Find where the given text appears and provide that cell's center as (X, Y) coordinate. 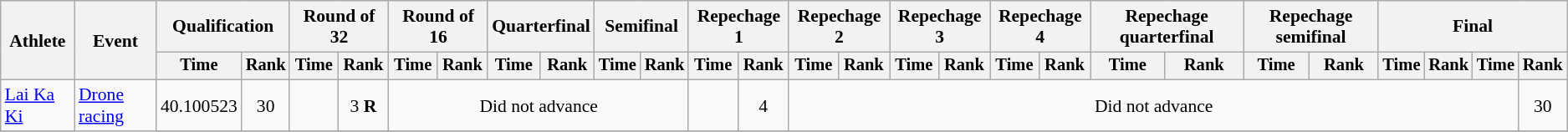
Final (1472, 27)
4 (763, 105)
Repechage 1 (738, 27)
Qualification (222, 27)
40.100523 (199, 105)
Round of 32 (339, 27)
Event (115, 40)
Repechage 3 (940, 27)
Lai Ka Ki (38, 105)
Quarterfinal (541, 27)
Drone racing (115, 105)
Repechage 4 (1040, 27)
Repechage semifinal (1311, 27)
Repechage quarterfinal (1167, 27)
3 R (363, 105)
Round of 16 (438, 27)
Athlete (38, 40)
Semifinal (641, 27)
Repechage 2 (839, 27)
